Capture the cell that displays the provided text and extract its [X, Y] central coordinate. 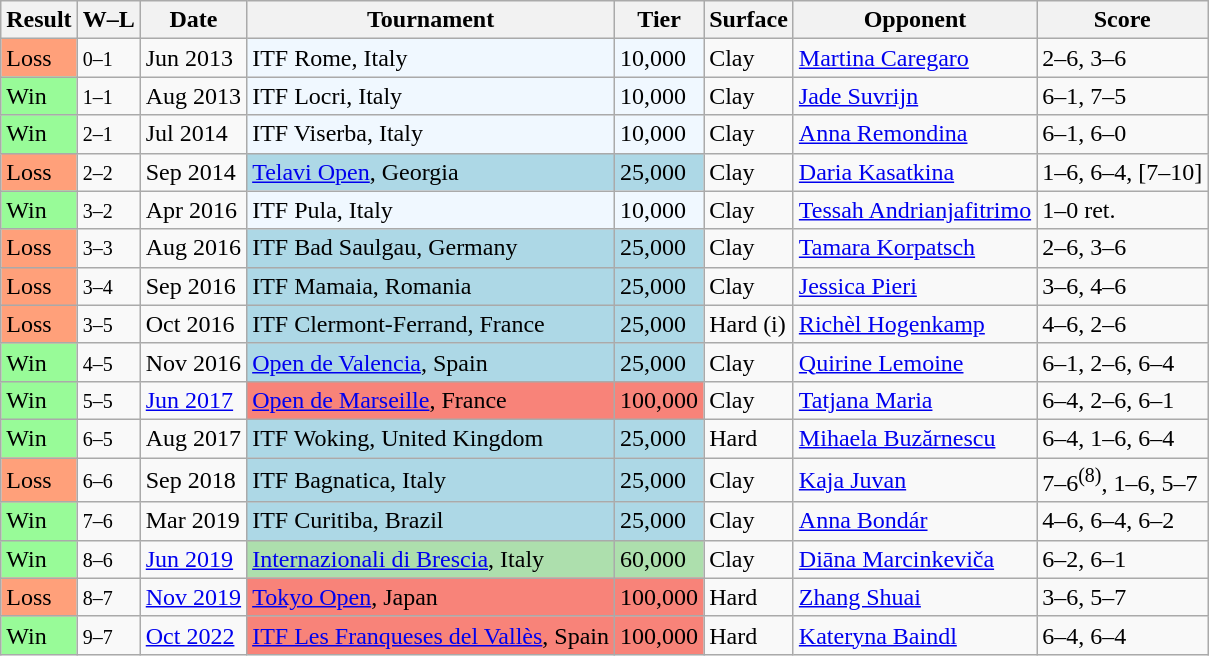
Oct 2022 [193, 635]
W–L [108, 20]
Apr 2016 [193, 210]
Tamara Korpatsch [914, 248]
Quirine Lemoine [914, 362]
Aug 2016 [193, 248]
ITF Bagnatica, Italy [431, 480]
Oct 2016 [193, 324]
Jun 2017 [193, 400]
Nov 2016 [193, 362]
4–6, 2–6 [1122, 324]
Tournament [431, 20]
Jun 2019 [193, 559]
Tessah Andrianjafitrimo [914, 210]
0–1 [108, 58]
Martina Caregaro [914, 58]
6–1, 2–6, 6–4 [1122, 362]
1–6, 6–4, [7–10] [1122, 172]
Result [39, 20]
1–1 [108, 96]
3–3 [108, 248]
7–6(8), 1–6, 5–7 [1122, 480]
60,000 [660, 559]
2–1 [108, 134]
ITF Woking, United Kingdom [431, 438]
3–4 [108, 286]
4–6, 6–4, 6–2 [1122, 521]
Nov 2019 [193, 597]
6–5 [108, 438]
5–5 [108, 400]
ITF Bad Saulgau, Germany [431, 248]
3–6, 4–6 [1122, 286]
Jun 2013 [193, 58]
ITF Mamaia, Romania [431, 286]
ITF Les Franqueses del Vallès, Spain [431, 635]
ITF Clermont-Ferrand, France [431, 324]
Date [193, 20]
Open de Valencia, Spain [431, 362]
Aug 2017 [193, 438]
6–4, 2–6, 6–1 [1122, 400]
7–6 [108, 521]
3–2 [108, 210]
Richèl Hogenkamp [914, 324]
2–2 [108, 172]
Jul 2014 [193, 134]
Diāna Marcinkeviča [914, 559]
Sep 2018 [193, 480]
6–4, 1–6, 6–4 [1122, 438]
Mar 2019 [193, 521]
Kaja Juvan [914, 480]
9–7 [108, 635]
6–2, 6–1 [1122, 559]
ITF Pula, Italy [431, 210]
Mihaela Buzărnescu [914, 438]
Surface [749, 20]
ITF Viserba, Italy [431, 134]
8–7 [108, 597]
Open de Marseille, France [431, 400]
4–5 [108, 362]
Score [1122, 20]
6–6 [108, 480]
1–0 ret. [1122, 210]
Aug 2013 [193, 96]
3–5 [108, 324]
Anna Bondár [914, 521]
Tier [660, 20]
Tatjana Maria [914, 400]
Kateryna Baindl [914, 635]
Jessica Pieri [914, 286]
ITF Curitiba, Brazil [431, 521]
Hard (i) [749, 324]
Sep 2016 [193, 286]
Telavi Open, Georgia [431, 172]
Zhang Shuai [914, 597]
Internazionali di Brescia, Italy [431, 559]
3–6, 5–7 [1122, 597]
ITF Locri, Italy [431, 96]
ITF Rome, Italy [431, 58]
6–1, 7–5 [1122, 96]
6–1, 6–0 [1122, 134]
Daria Kasatkina [914, 172]
Opponent [914, 20]
Anna Remondina [914, 134]
8–6 [108, 559]
6–4, 6–4 [1122, 635]
Tokyo Open, Japan [431, 597]
Jade Suvrijn [914, 96]
Sep 2014 [193, 172]
